Determine the (X, Y) coordinate at the center of the cell enclosing the given text.  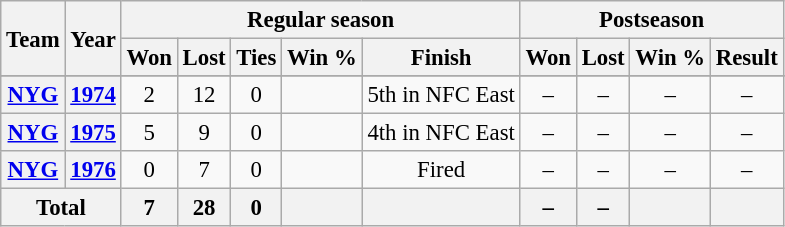
Ties (256, 58)
Regular season (320, 20)
Total (61, 208)
Postseason (652, 20)
1974 (93, 95)
1975 (93, 133)
Year (93, 38)
9 (204, 133)
5th in NFC East (441, 95)
Team (33, 38)
28 (204, 208)
Finish (441, 58)
Result (746, 58)
4th in NFC East (441, 133)
5 (149, 133)
12 (204, 95)
2 (149, 95)
Fired (441, 170)
1976 (93, 170)
